Capture the cell that displays the provided text and extract its [x, y] central coordinate. 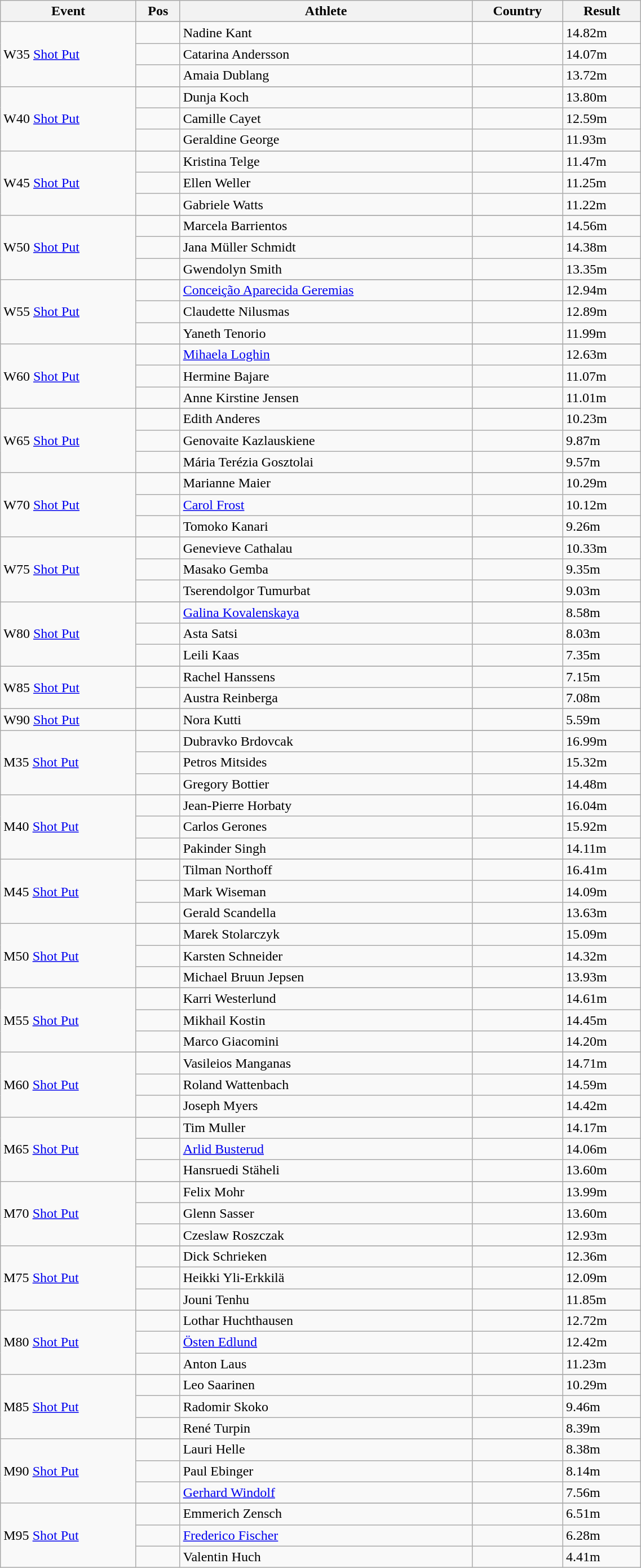
Heikki Yli-Erkkilä [326, 1278]
11.85m [602, 1299]
14.48m [602, 784]
Austra Reinberga [326, 698]
12.89m [602, 312]
Petros Mitsides [326, 763]
11.22m [602, 204]
7.35m [602, 655]
Nora Kutti [326, 720]
Mikhail Kostin [326, 1020]
Mária Terézia Gosztolai [326, 462]
7.08m [602, 698]
14.09m [602, 891]
7.56m [602, 1492]
14.38m [602, 247]
Pos [158, 11]
Lothar Huchthausen [326, 1321]
M85 Shot Put [69, 1407]
W70 Shot Put [69, 505]
Rachel Hanssens [326, 677]
11.47m [602, 161]
16.99m [602, 741]
12.09m [602, 1278]
11.23m [602, 1364]
Tilman Northoff [326, 870]
11.07m [602, 376]
M60 Shot Put [69, 1085]
14.61m [602, 999]
Karri Westerlund [326, 999]
Michael Bruun Jepsen [326, 977]
Frederico Fischer [326, 1535]
8.14m [602, 1471]
Czeslaw Roszczak [326, 1235]
M90 Shot Put [69, 1471]
Event [69, 11]
Gerald Scandella [326, 913]
Carlos Gerones [326, 827]
Genevieve Cathalau [326, 548]
W60 Shot Put [69, 376]
Carol Frost [326, 505]
M55 Shot Put [69, 1020]
16.41m [602, 870]
Anton Laus [326, 1364]
Camille Cayet [326, 118]
11.99m [602, 333]
W90 Shot Put [69, 720]
14.42m [602, 1106]
12.59m [602, 118]
Dick Schrieken [326, 1256]
Gerhard Windolf [326, 1492]
M45 Shot Put [69, 891]
10.33m [602, 548]
Paul Ebinger [326, 1471]
Tserendolgor Tumurbat [326, 591]
12.94m [602, 290]
5.59m [602, 720]
Yaneth Tenorio [326, 333]
Galina Kovalenskaya [326, 612]
Joseph Myers [326, 1106]
M65 Shot Put [69, 1149]
Valentin Huch [326, 1557]
14.59m [602, 1085]
9.57m [602, 462]
Glenn Sasser [326, 1213]
Geraldine George [326, 140]
Östen Edlund [326, 1342]
W45 Shot Put [69, 183]
M95 Shot Put [69, 1535]
Tim Muller [326, 1127]
Hansruedi Stäheli [326, 1170]
Karsten Schneider [326, 956]
14.06m [602, 1149]
Arlid Busterud [326, 1149]
W80 Shot Put [69, 633]
13.80m [602, 97]
8.38m [602, 1450]
12.42m [602, 1342]
9.87m [602, 441]
11.93m [602, 140]
Genovaite Kazlauskiene [326, 441]
13.93m [602, 977]
12.72m [602, 1321]
15.09m [602, 934]
Marianne Maier [326, 483]
Pakinder Singh [326, 848]
W55 Shot Put [69, 312]
15.92m [602, 827]
Jean-Pierre Horbaty [326, 805]
Jana Müller Schmidt [326, 247]
Emmerich Zensch [326, 1514]
Dubravko Brdovcak [326, 741]
Amaia Dublang [326, 76]
6.51m [602, 1514]
Ellen Weller [326, 183]
14.20m [602, 1042]
Claudette Nilusmas [326, 312]
14.07m [602, 54]
Asta Satsi [326, 634]
Radomir Skoko [326, 1407]
M40 Shot Put [69, 827]
M75 Shot Put [69, 1278]
W50 Shot Put [69, 247]
13.35m [602, 269]
Mihaela Loghin [326, 355]
M70 Shot Put [69, 1213]
4.41m [602, 1557]
Marcela Barrientos [326, 226]
6.28m [602, 1535]
Leo Saarinen [326, 1385]
M35 Shot Put [69, 763]
8.58m [602, 612]
Gabriele Watts [326, 204]
Athlete [326, 11]
Hermine Bajare [326, 376]
W35 Shot Put [69, 54]
7.15m [602, 677]
W40 Shot Put [69, 118]
Anne Kirstine Jensen [326, 398]
W85 Shot Put [69, 688]
11.01m [602, 398]
9.26m [602, 526]
Catarina Andersson [326, 54]
Mark Wiseman [326, 891]
14.45m [602, 1020]
Country [518, 11]
Kristina Telge [326, 161]
Nadine Kant [326, 33]
W65 Shot Put [69, 441]
10.12m [602, 505]
Felix Mohr [326, 1192]
Tomoko Kanari [326, 526]
9.35m [602, 569]
Dunja Koch [326, 97]
9.03m [602, 591]
13.72m [602, 76]
Conceição Aparecida Geremias [326, 290]
René Turpin [326, 1428]
14.32m [602, 956]
Result [602, 11]
16.04m [602, 805]
14.56m [602, 226]
12.63m [602, 355]
Edith Anderes [326, 419]
Masako Gemba [326, 569]
11.25m [602, 183]
14.17m [602, 1127]
12.36m [602, 1256]
Marek Stolarczyk [326, 934]
8.39m [602, 1428]
10.23m [602, 419]
Jouni Tenhu [326, 1299]
15.32m [602, 763]
M50 Shot Put [69, 955]
Leili Kaas [326, 655]
14.71m [602, 1063]
12.93m [602, 1235]
Roland Wattenbach [326, 1085]
M80 Shot Put [69, 1342]
13.99m [602, 1192]
Marco Giacomini [326, 1042]
14.11m [602, 848]
13.63m [602, 913]
Vasileios Manganas [326, 1063]
8.03m [602, 634]
Lauri Helle [326, 1450]
W75 Shot Put [69, 569]
Gregory Bottier [326, 784]
14.82m [602, 33]
Gwendolyn Smith [326, 269]
9.46m [602, 1407]
